Search for the cell housing the specified text and yield its (X, Y) center coordinate. 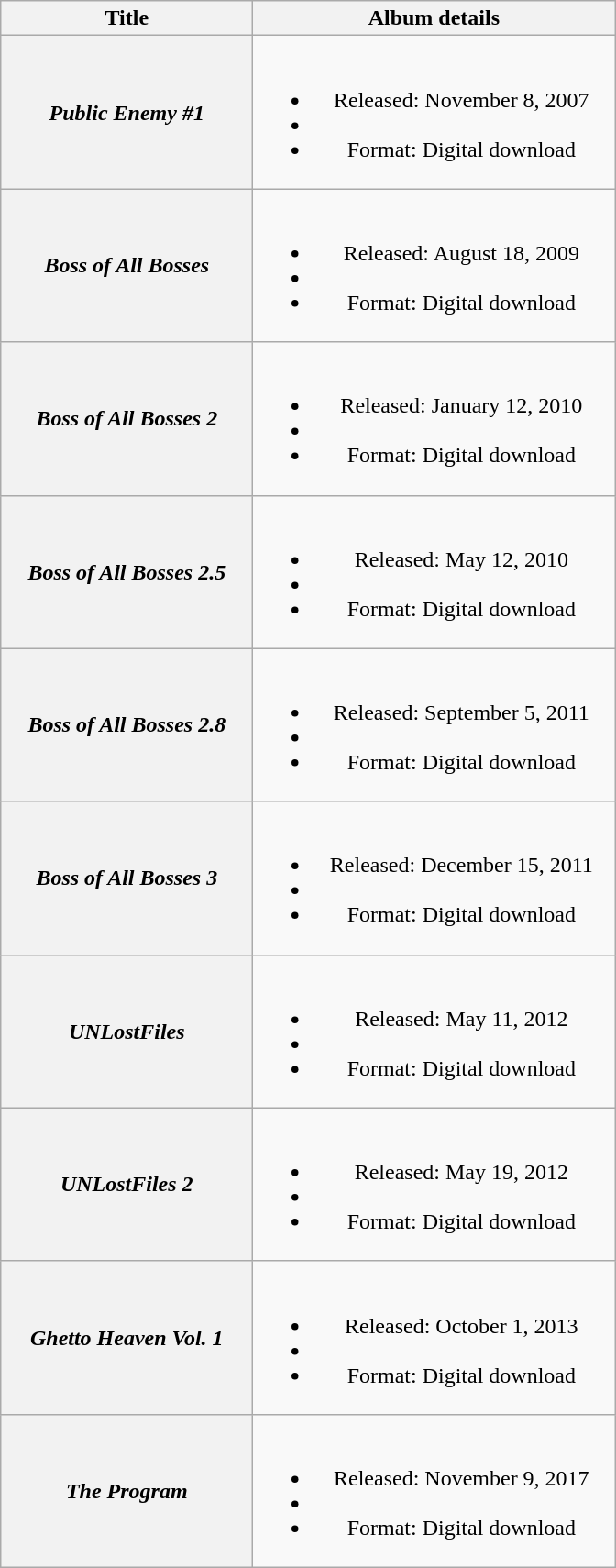
Boss of All Bosses 2.8 (126, 724)
Boss of All Bosses 2 (126, 418)
Released: September 5, 2011Format: Digital download (434, 724)
The Program (126, 1491)
Released: May 12, 2010Format: Digital download (434, 572)
UNLostFiles 2 (126, 1185)
Released: October 1, 2013Format: Digital download (434, 1337)
Public Enemy #1 (126, 112)
Released: August 18, 2009Format: Digital download (434, 266)
Released: May 19, 2012Format: Digital download (434, 1185)
Ghetto Heaven Vol. 1 (126, 1337)
Boss of All Bosses (126, 266)
Released: May 11, 2012Format: Digital download (434, 1031)
Boss of All Bosses 2.5 (126, 572)
UNLostFiles (126, 1031)
Released: January 12, 2010Format: Digital download (434, 418)
Released: November 9, 2017Format: Digital download (434, 1491)
Title (126, 18)
Released: December 15, 2011Format: Digital download (434, 878)
Released: November 8, 2007Format: Digital download (434, 112)
Album details (434, 18)
Boss of All Bosses 3 (126, 878)
